Return the [x, y] coordinate for the center point of the cell that contains the specified text.  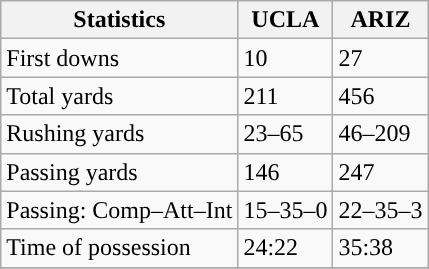
211 [286, 96]
456 [380, 96]
Passing: Comp–Att–Int [120, 210]
Passing yards [120, 172]
Total yards [120, 96]
24:22 [286, 248]
First downs [120, 58]
Statistics [120, 20]
247 [380, 172]
Time of possession [120, 248]
15–35–0 [286, 210]
22–35–3 [380, 210]
35:38 [380, 248]
46–209 [380, 134]
23–65 [286, 134]
Rushing yards [120, 134]
10 [286, 58]
146 [286, 172]
27 [380, 58]
UCLA [286, 20]
ARIZ [380, 20]
